Identify which cell holds the provided text, then report its [x, y] central coordinate. 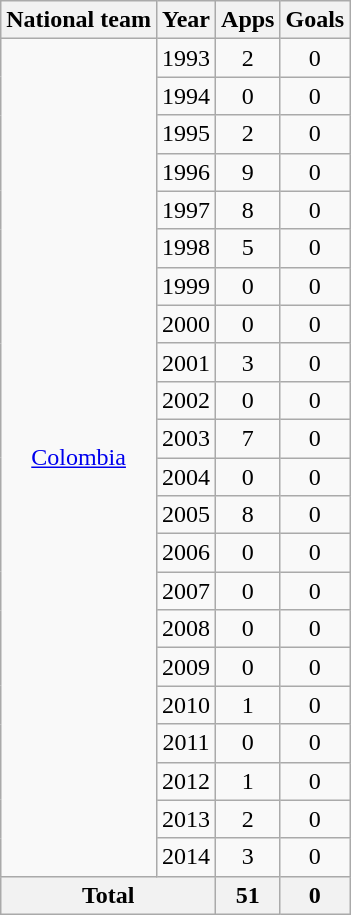
1995 [186, 134]
2005 [186, 515]
2012 [186, 781]
5 [248, 248]
2009 [186, 667]
2014 [186, 857]
2004 [186, 477]
2003 [186, 438]
National team [79, 20]
2000 [186, 324]
Apps [248, 20]
51 [248, 895]
2008 [186, 629]
Total [108, 895]
Goals [315, 20]
2002 [186, 400]
1999 [186, 286]
2001 [186, 362]
2007 [186, 591]
2010 [186, 705]
9 [248, 172]
Colombia [79, 458]
7 [248, 438]
1993 [186, 58]
2013 [186, 819]
2011 [186, 743]
2006 [186, 553]
1996 [186, 172]
1994 [186, 96]
1998 [186, 248]
1997 [186, 210]
Year [186, 20]
